Return the (X, Y) coordinate for the center point of the cell that contains the specified text.  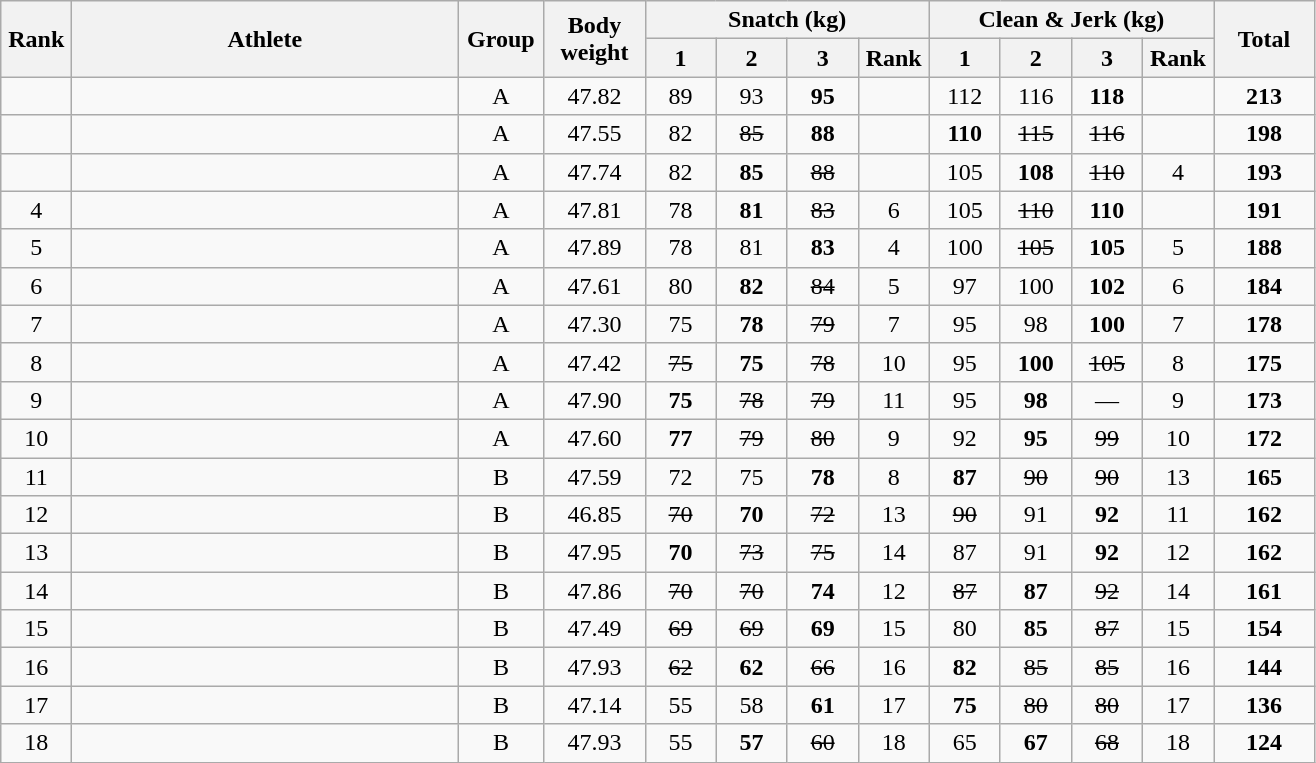
198 (1264, 134)
178 (1264, 324)
46.85 (594, 515)
175 (1264, 362)
165 (1264, 477)
68 (1106, 743)
Snatch (kg) (787, 20)
57 (752, 743)
47.89 (594, 248)
47.14 (594, 705)
184 (1264, 286)
47.95 (594, 553)
73 (752, 553)
118 (1106, 96)
108 (1036, 172)
61 (822, 705)
172 (1264, 438)
Body weight (594, 39)
47.86 (594, 591)
47.42 (594, 362)
47.60 (594, 438)
124 (1264, 743)
Athlete (265, 39)
193 (1264, 172)
Group (501, 39)
191 (1264, 210)
213 (1264, 96)
77 (680, 438)
144 (1264, 667)
47.49 (594, 629)
47.81 (594, 210)
60 (822, 743)
47.82 (594, 96)
97 (964, 286)
58 (752, 705)
115 (1036, 134)
112 (964, 96)
47.30 (594, 324)
66 (822, 667)
47.74 (594, 172)
47.90 (594, 400)
161 (1264, 591)
65 (964, 743)
188 (1264, 248)
47.55 (594, 134)
67 (1036, 743)
93 (752, 96)
— (1106, 400)
136 (1264, 705)
173 (1264, 400)
89 (680, 96)
Total (1264, 39)
47.61 (594, 286)
154 (1264, 629)
102 (1106, 286)
74 (822, 591)
99 (1106, 438)
84 (822, 286)
Clean & Jerk (kg) (1071, 20)
47.59 (594, 477)
